Provide the [x, y] coordinate of the cell's center where the given text is located.  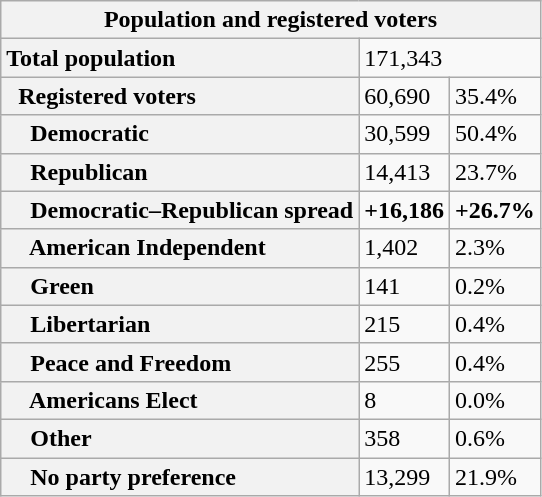
Green [180, 286]
Other [180, 438]
Peace and Freedom [180, 362]
255 [404, 362]
Republican [180, 172]
21.9% [494, 477]
171,343 [450, 58]
2.3% [494, 248]
+26.7% [494, 210]
Americans Elect [180, 400]
23.7% [494, 172]
0.2% [494, 286]
Democratic–Republican spread [180, 210]
0.6% [494, 438]
Total population [180, 58]
60,690 [404, 96]
0.0% [494, 400]
8 [404, 400]
14,413 [404, 172]
+16,186 [404, 210]
13,299 [404, 477]
358 [404, 438]
No party preference [180, 477]
Registered voters [180, 96]
30,599 [404, 134]
Population and registered voters [270, 20]
50.4% [494, 134]
Libertarian [180, 324]
141 [404, 286]
35.4% [494, 96]
215 [404, 324]
Democratic [180, 134]
1,402 [404, 248]
American Independent [180, 248]
